Extract the (X, Y) coordinate from the center of the cell holding the provided text.  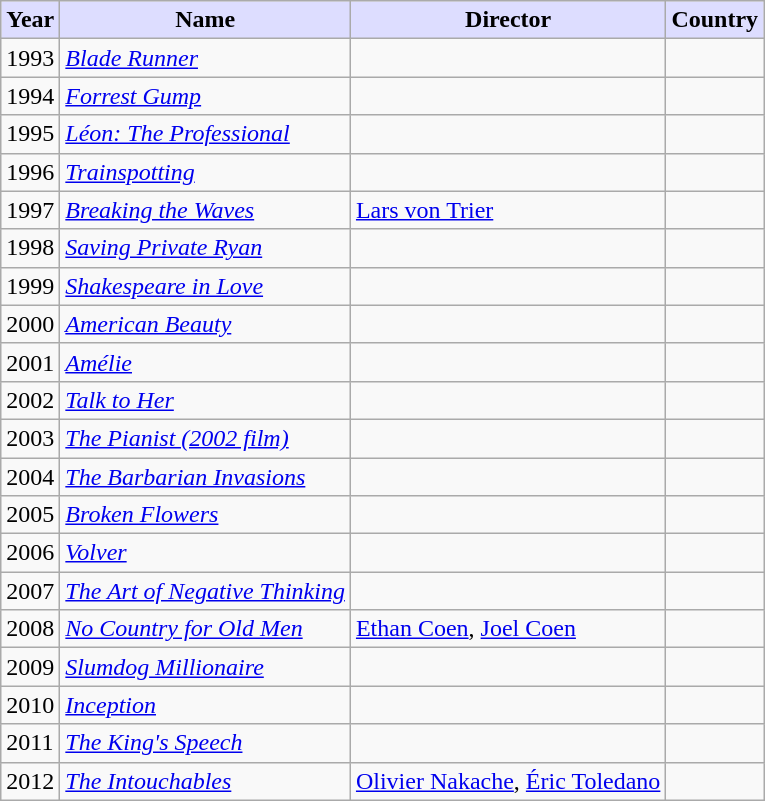
Léon: The Professional (206, 134)
2003 (30, 438)
The Intouchables (206, 781)
Slumdog Millionaire (206, 667)
1998 (30, 248)
The Barbarian Invasions (206, 477)
The Art of Negative Thinking (206, 591)
1997 (30, 210)
The Pianist (2002 film) (206, 438)
Broken Flowers (206, 515)
2004 (30, 477)
Blade Runner (206, 58)
2001 (30, 362)
Saving Private Ryan (206, 248)
Forrest Gump (206, 96)
Country (715, 20)
The King's Speech (206, 743)
Year (30, 20)
1994 (30, 96)
No Country for Old Men (206, 629)
Olivier Nakache, Éric Toledano (508, 781)
American Beauty (206, 324)
1996 (30, 172)
2007 (30, 591)
Amélie (206, 362)
2011 (30, 743)
Inception (206, 705)
Director (508, 20)
2005 (30, 515)
Breaking the Waves (206, 210)
Talk to Her (206, 400)
2000 (30, 324)
2008 (30, 629)
2006 (30, 553)
2010 (30, 705)
Volver (206, 553)
Name (206, 20)
1999 (30, 286)
1995 (30, 134)
Trainspotting (206, 172)
2009 (30, 667)
2012 (30, 781)
Shakespeare in Love (206, 286)
Ethan Coen, Joel Coen (508, 629)
Lars von Trier (508, 210)
1993 (30, 58)
2002 (30, 400)
